Detect which cell encompasses the target text, then output its (x, y) center coordinate. 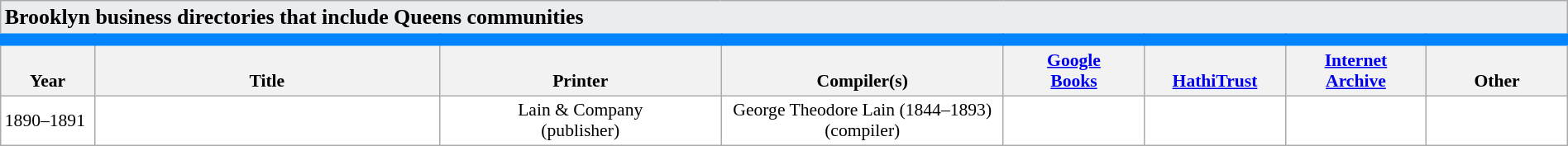
InternetArchive (1355, 68)
Brooklyn business directories that include Queens communities (784, 20)
Other (1497, 68)
1890–1891 (48, 120)
Printer (581, 68)
George Theodore Lain (1844–1893)(compiler) (862, 120)
Year (48, 68)
GoogleBooks (1073, 68)
HathiTrust (1215, 68)
Title (266, 68)
Lain & Company(publisher) (581, 120)
Compiler(s) (862, 68)
